Locate the cell with the specified text and output its [X, Y] center coordinate. 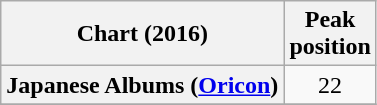
Peakposition [330, 34]
Chart (2016) [142, 34]
22 [330, 85]
Japanese Albums (Oricon) [142, 85]
